Return [X, Y] of the center of cell containing provided text 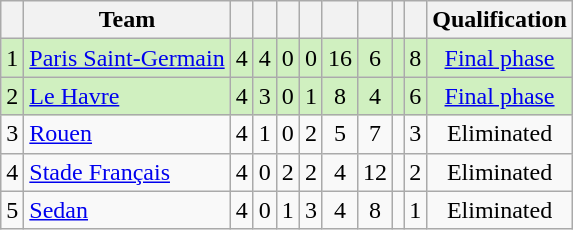
7 [374, 134]
12 [374, 172]
Le Havre [127, 96]
Rouen [127, 134]
Sedan [127, 210]
16 [340, 58]
Team [127, 20]
Qualification [500, 20]
Stade Français [127, 172]
Paris Saint-Germain [127, 58]
